Extract the (x, y) coordinate from the center of the cell holding the provided text.  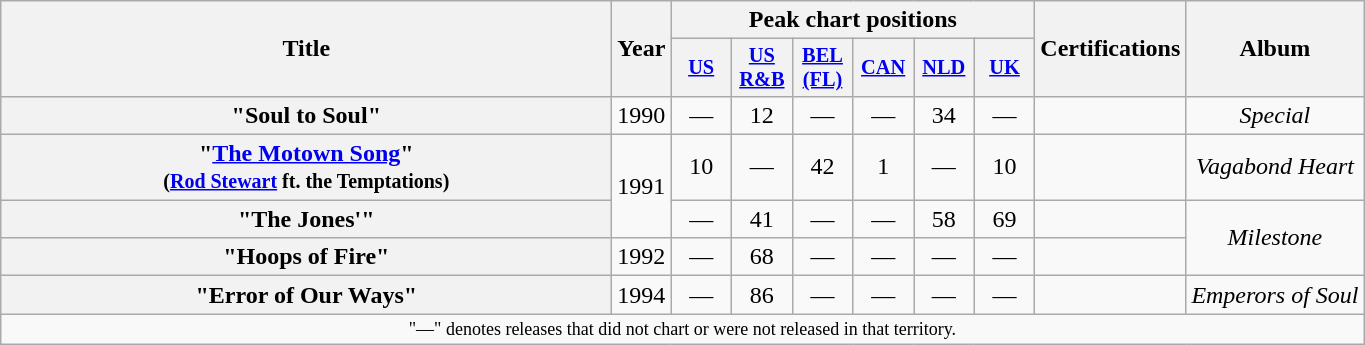
Title (306, 49)
UK (1004, 68)
69 (1004, 219)
Peak chart positions (853, 20)
12 (762, 115)
Special (1275, 115)
1994 (642, 295)
86 (762, 295)
Vagabond Heart (1275, 168)
Emperors of Soul (1275, 295)
Year (642, 49)
NLD (944, 68)
"The Jones'" (306, 219)
1991 (642, 186)
41 (762, 219)
"Soul to Soul" (306, 115)
"The Motown Song"(Rod Stewart ft. the Temptations) (306, 168)
34 (944, 115)
"Error of Our Ways" (306, 295)
BEL(FL) (822, 68)
1990 (642, 115)
Album (1275, 49)
Milestone (1275, 238)
US (702, 68)
1992 (642, 257)
"Hoops of Fire" (306, 257)
58 (944, 219)
USR&B (762, 68)
"—" denotes releases that did not chart or were not released in that territory. (682, 330)
Certifications (1110, 49)
CAN (884, 68)
68 (762, 257)
1 (884, 168)
42 (822, 168)
